Return [x, y] of the center of cell containing provided text 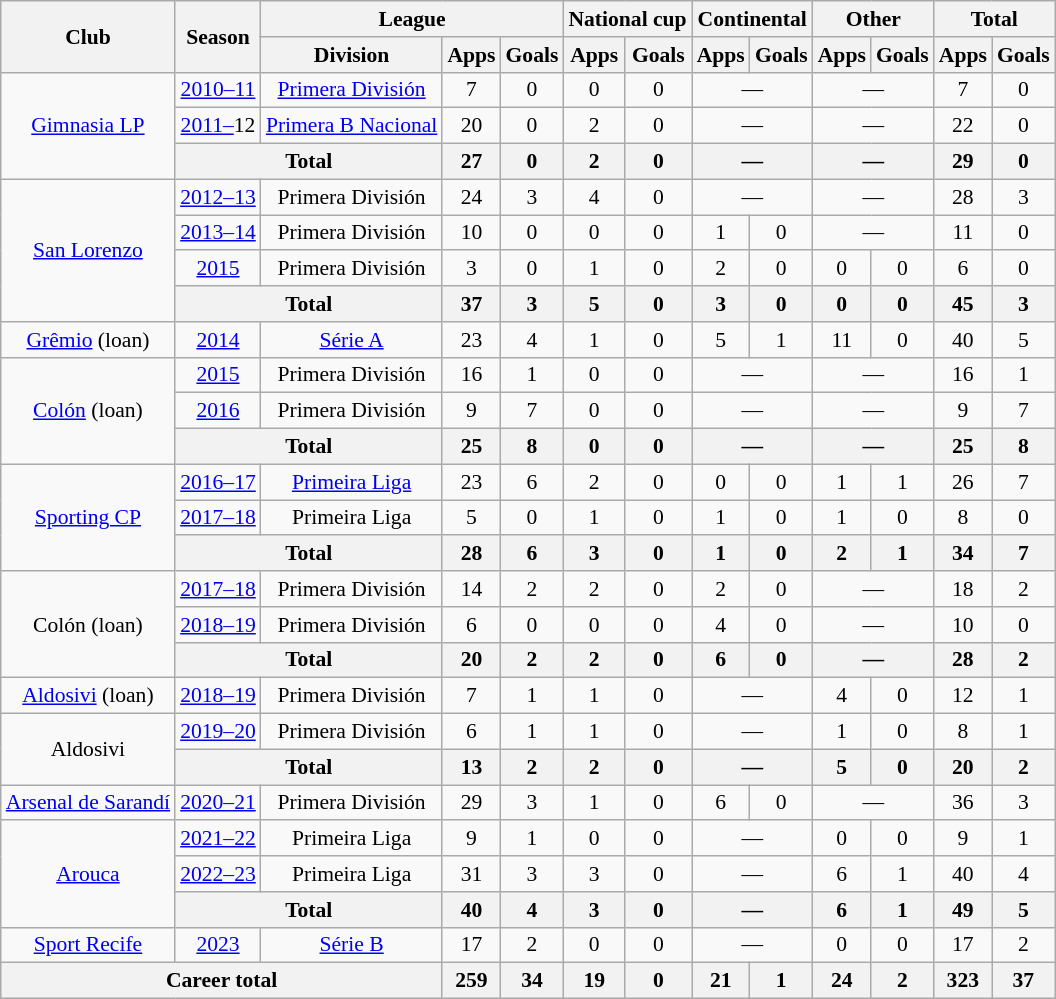
21 [721, 981]
2016–17 [218, 482]
2022–23 [218, 874]
31 [471, 874]
259 [471, 981]
2016 [218, 411]
2012–13 [218, 197]
22 [963, 126]
Sporting CP [88, 518]
National cup [627, 19]
49 [963, 910]
19 [594, 981]
Club [88, 36]
2021–22 [218, 839]
Primera B Nacional [352, 126]
Série A [352, 340]
Aldosivi (loan) [88, 696]
Continental [752, 19]
26 [963, 482]
2023 [218, 945]
14 [471, 589]
2010–11 [218, 90]
Division [352, 55]
Aldosivi [88, 750]
Arsenal de Sarandí [88, 803]
45 [963, 304]
27 [471, 162]
Arouca [88, 874]
Gimnasia LP [88, 126]
323 [963, 981]
18 [963, 589]
2019–20 [218, 732]
2014 [218, 340]
36 [963, 803]
13 [471, 767]
Série B [352, 945]
San Lorenzo [88, 250]
Sport Recife [88, 945]
Season [218, 36]
League [412, 19]
Other [874, 19]
2020–21 [218, 803]
Grêmio (loan) [88, 340]
2011–12 [218, 126]
2013–14 [218, 233]
12 [963, 696]
Career total [222, 981]
